Search for the cell housing the specified text and yield its [x, y] center coordinate. 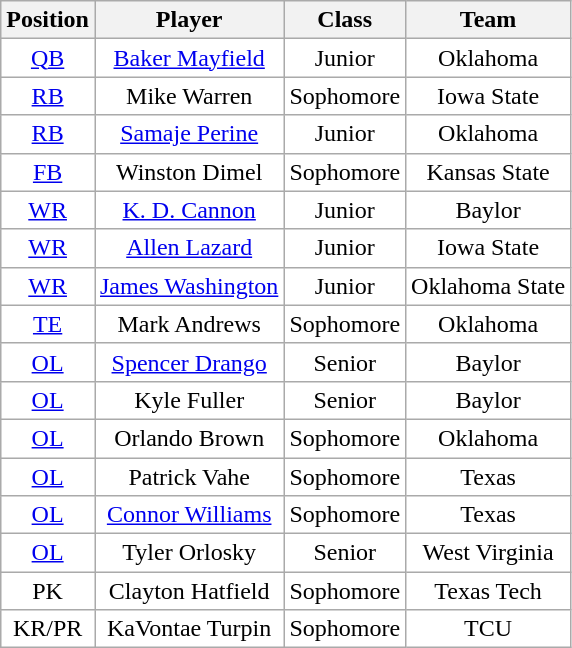
TCU [488, 629]
Class [345, 20]
Winston Dimel [188, 172]
Patrick Vahe [188, 477]
West Virginia [488, 553]
Kyle Fuller [188, 400]
Mark Andrews [188, 324]
K. D. Cannon [188, 210]
Orlando Brown [188, 438]
Mike Warren [188, 96]
TE [48, 324]
Kansas State [488, 172]
FB [48, 172]
Spencer Drango [188, 362]
PK [48, 591]
Samaje Perine [188, 134]
Oklahoma State [488, 286]
Clayton Hatfield [188, 591]
Tyler Orlosky [188, 553]
Texas Tech [488, 591]
Player [188, 20]
Baker Mayfield [188, 58]
QB [48, 58]
Allen Lazard [188, 248]
Connor Williams [188, 515]
Position [48, 20]
Team [488, 20]
James Washington [188, 286]
KaVontae Turpin [188, 629]
KR/PR [48, 629]
